Extract the (x, y) coordinate from the center of the cell holding the provided text.  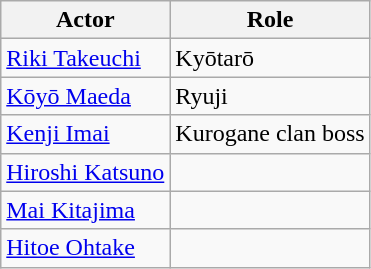
Riki Takeuchi (86, 58)
Kyōtarō (270, 58)
Kōyō Maeda (86, 96)
Kenji Imai (86, 134)
Ryuji (270, 96)
Role (270, 20)
Actor (86, 20)
Hiroshi Katsuno (86, 172)
Hitoe Ohtake (86, 248)
Kurogane clan boss (270, 134)
Mai Kitajima (86, 210)
